Return the (X, Y) coordinate for the center point of the cell that contains the specified text.  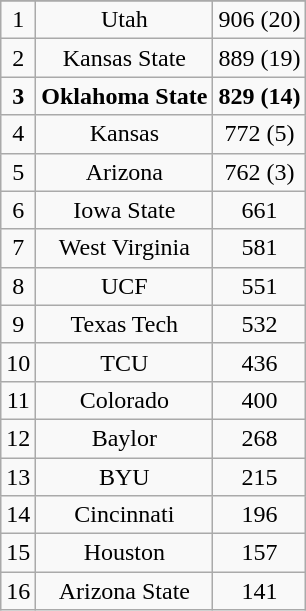
Kansas State (124, 58)
762 (3) (260, 172)
TCU (124, 362)
772 (5) (260, 134)
141 (260, 591)
436 (260, 362)
15 (18, 553)
6 (18, 210)
Arizona (124, 172)
2 (18, 58)
Kansas (124, 134)
906 (20) (260, 20)
9 (18, 324)
581 (260, 248)
661 (260, 210)
7 (18, 248)
3 (18, 96)
Colorado (124, 400)
532 (260, 324)
268 (260, 438)
Iowa State (124, 210)
Utah (124, 20)
4 (18, 134)
Houston (124, 553)
West Virginia (124, 248)
14 (18, 515)
10 (18, 362)
Baylor (124, 438)
215 (260, 477)
Cincinnati (124, 515)
829 (14) (260, 96)
Texas Tech (124, 324)
400 (260, 400)
8 (18, 286)
Arizona State (124, 591)
1 (18, 20)
11 (18, 400)
157 (260, 553)
16 (18, 591)
12 (18, 438)
UCF (124, 286)
5 (18, 172)
13 (18, 477)
889 (19) (260, 58)
BYU (124, 477)
196 (260, 515)
551 (260, 286)
Oklahoma State (124, 96)
